Detect which cell encompasses the target text, then output its (x, y) center coordinate. 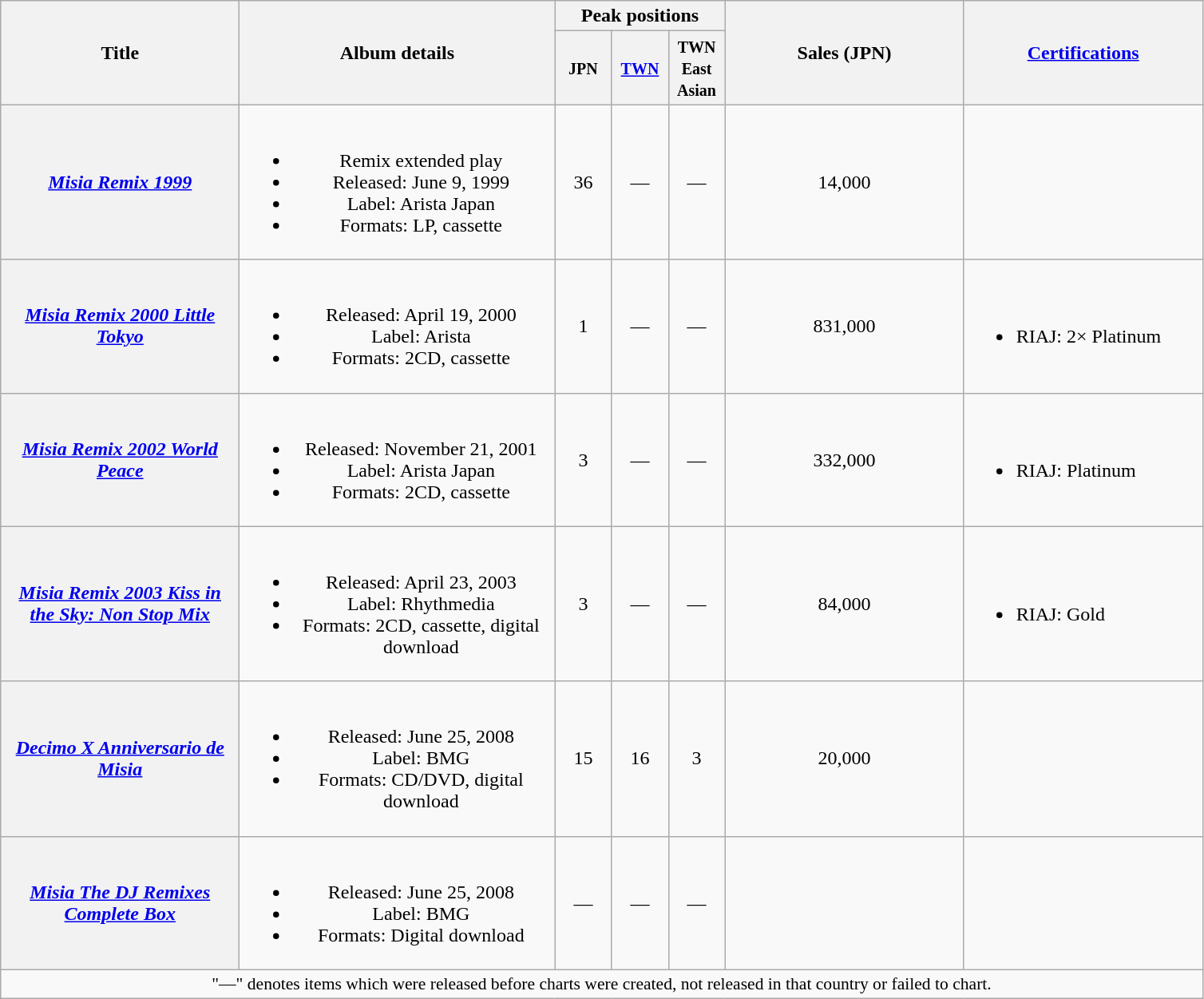
Certifications (1083, 53)
1 (583, 326)
RIAJ: Platinum (1083, 460)
16 (640, 759)
RIAJ: 2× Platinum (1083, 326)
Released: April 23, 2003Label: RhythmediaFormats: 2CD, cassette, digital download (398, 604)
TWN East Asian (696, 68)
Released: April 19, 2000Label: AristaFormats: 2CD, cassette (398, 326)
Sales (JPN) (845, 53)
Misia Remix 2000 Little Tokyo (120, 326)
15 (583, 759)
Title (120, 53)
Released: June 25, 2008Label: BMGFormats: CD/DVD, digital download (398, 759)
831,000 (845, 326)
"—" denotes items which were released before charts were created, not released in that country or failed to chart. (602, 984)
Misia The DJ Remixes Complete Box (120, 902)
Album details (398, 53)
Decimo X Anniversario de Misia (120, 759)
332,000 (845, 460)
Misia Remix 1999 (120, 182)
Misia Remix 2002 World Peace (120, 460)
Misia Remix 2003 Kiss in the Sky: Non Stop Mix (120, 604)
14,000 (845, 182)
Released: June 25, 2008Label: BMGFormats: Digital download (398, 902)
Released: November 21, 2001Label: Arista JapanFormats: 2CD, cassette (398, 460)
84,000 (845, 604)
JPN (583, 68)
Remix extended playReleased: June 9, 1999Label: Arista JapanFormats: LP, cassette (398, 182)
36 (583, 182)
20,000 (845, 759)
TWN (640, 68)
Peak positions (640, 16)
RIAJ: Gold (1083, 604)
